From the cell containing the given text, extract its center point as (x, y) coordinate. 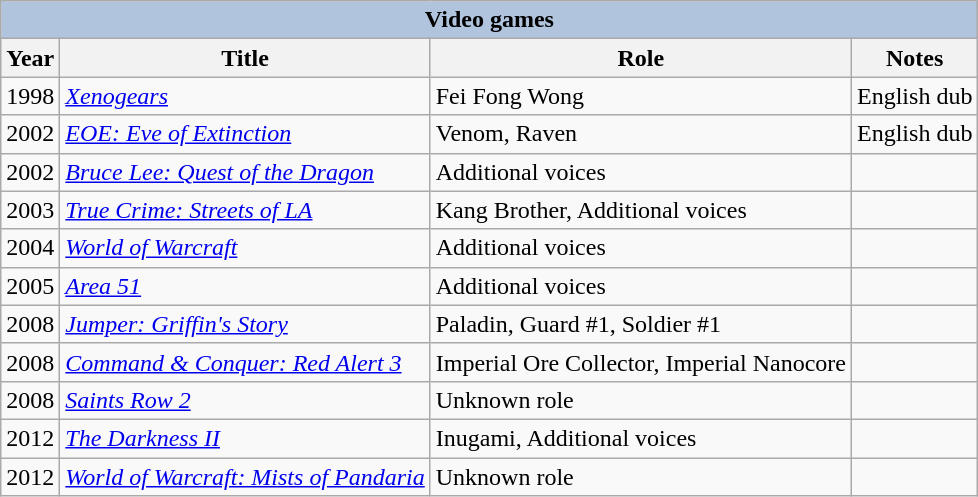
Venom, Raven (640, 134)
Inugami, Additional voices (640, 438)
Xenogears (245, 96)
The Darkness II (245, 438)
Kang Brother, Additional voices (640, 210)
Video games (490, 20)
2005 (30, 286)
Title (245, 58)
Fei Fong Wong (640, 96)
Year (30, 58)
Command & Conquer: Red Alert 3 (245, 362)
True Crime: Streets of LA (245, 210)
Area 51 (245, 286)
World of Warcraft (245, 248)
2003 (30, 210)
Role (640, 58)
Saints Row 2 (245, 400)
Jumper: Griffin's Story (245, 324)
Imperial Ore Collector, Imperial Nanocore (640, 362)
Paladin, Guard #1, Soldier #1 (640, 324)
Notes (915, 58)
EOE: Eve of Extinction (245, 134)
2004 (30, 248)
World of Warcraft: Mists of Pandaria (245, 477)
1998 (30, 96)
Bruce Lee: Quest of the Dragon (245, 172)
